From the cell containing the given text, extract its center point as [x, y] coordinate. 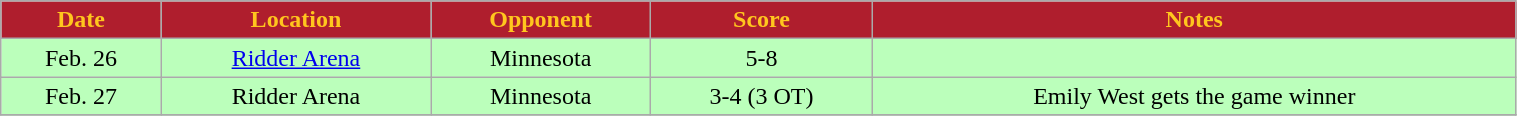
Feb. 27 [81, 96]
Feb. 26 [81, 58]
Location [296, 20]
Notes [1195, 20]
5-8 [761, 58]
Opponent [541, 20]
3-4 (3 OT) [761, 96]
Emily West gets the game winner [1195, 96]
Score [761, 20]
Date [81, 20]
